Search for the cell housing the specified text and yield its (X, Y) center coordinate. 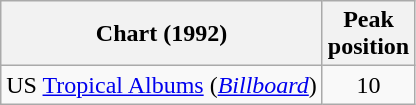
US Tropical Albums (Billboard) (162, 85)
Chart (1992) (162, 34)
Peakposition (368, 34)
10 (368, 85)
